From the cell containing the given text, extract its center point as (X, Y) coordinate. 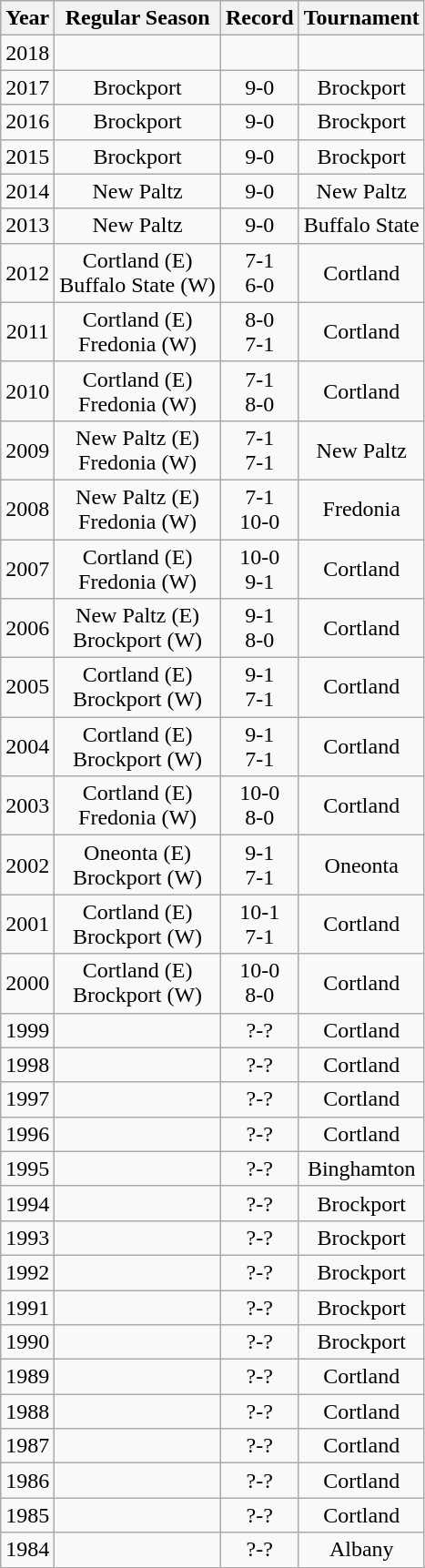
Cortland (E)Buffalo State (W) (138, 273)
2001 (27, 925)
9-18-0 (259, 628)
2013 (27, 226)
7-16-0 (259, 273)
New Paltz (E)Brockport (W) (138, 628)
7-110-0 (259, 510)
1985 (27, 1515)
1995 (27, 1168)
8-07-1 (259, 331)
2018 (27, 53)
Tournament (361, 18)
2014 (27, 191)
Oneonta (E)Brockport (W) (138, 865)
Buffalo State (361, 226)
1984 (27, 1550)
2007 (27, 568)
Record (259, 18)
1986 (27, 1481)
10-09-1 (259, 568)
2000 (27, 983)
1998 (27, 1065)
2008 (27, 510)
2012 (27, 273)
2004 (27, 746)
1993 (27, 1238)
2015 (27, 157)
1988 (27, 1411)
1990 (27, 1342)
1994 (27, 1203)
Binghamton (361, 1168)
Year (27, 18)
Oneonta (361, 865)
2010 (27, 391)
1996 (27, 1134)
1987 (27, 1446)
2011 (27, 331)
1992 (27, 1272)
1997 (27, 1099)
Albany (361, 1550)
2009 (27, 450)
1991 (27, 1308)
1999 (27, 1030)
1989 (27, 1377)
10-17-1 (259, 925)
2005 (27, 688)
Regular Season (138, 18)
2006 (27, 628)
2016 (27, 122)
7-18-0 (259, 391)
2017 (27, 87)
7-17-1 (259, 450)
2002 (27, 865)
2003 (27, 806)
Fredonia (361, 510)
